Provide the (x, y) coordinate of the cell's center where the given text is located.  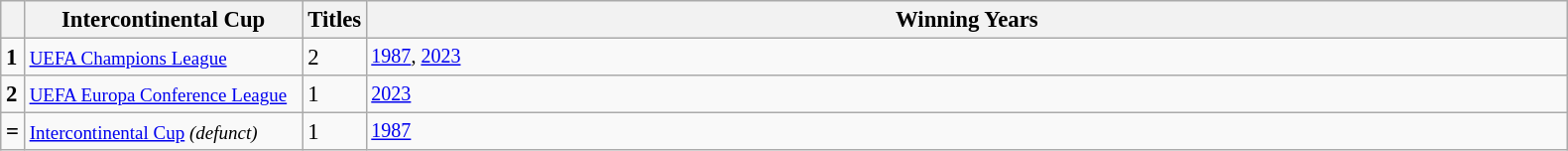
UEFA Europa Conference League (163, 94)
Titles (335, 20)
UEFA Champions League (163, 58)
Winning Years (968, 20)
1987, 2023 (968, 58)
1987 (968, 132)
Intercontinental Cup (163, 20)
= (13, 132)
2023 (968, 94)
Intercontinental Cup (defunct) (163, 132)
